Determine the [x, y] coordinate at the center of the cell enclosing the given text.  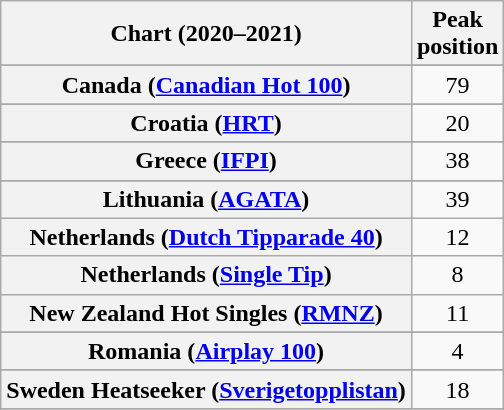
11 [457, 313]
Netherlands (Dutch Tipparade 40) [206, 237]
20 [457, 123]
Chart (2020–2021) [206, 34]
Greece (IFPI) [206, 161]
8 [457, 275]
Lithuania (AGATA) [206, 199]
18 [457, 389]
Peakposition [457, 34]
4 [457, 351]
12 [457, 237]
38 [457, 161]
Romania (Airplay 100) [206, 351]
39 [457, 199]
Canada (Canadian Hot 100) [206, 85]
Sweden Heatseeker (Sverigetopplistan) [206, 389]
Netherlands (Single Tip) [206, 275]
New Zealand Hot Singles (RMNZ) [206, 313]
Croatia (HRT) [206, 123]
79 [457, 85]
